Return (X, Y) of the center of cell containing provided text 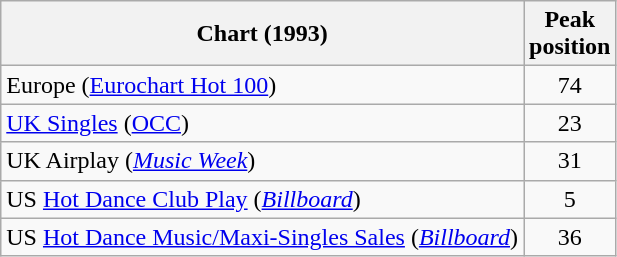
Europe (Eurochart Hot 100) (262, 85)
31 (570, 161)
UK Airplay (Music Week) (262, 161)
UK Singles (OCC) (262, 123)
Peakposition (570, 34)
US Hot Dance Club Play (Billboard) (262, 199)
23 (570, 123)
74 (570, 85)
5 (570, 199)
Chart (1993) (262, 34)
36 (570, 237)
US Hot Dance Music/Maxi-Singles Sales (Billboard) (262, 237)
